Return [x, y] of the center of cell containing provided text 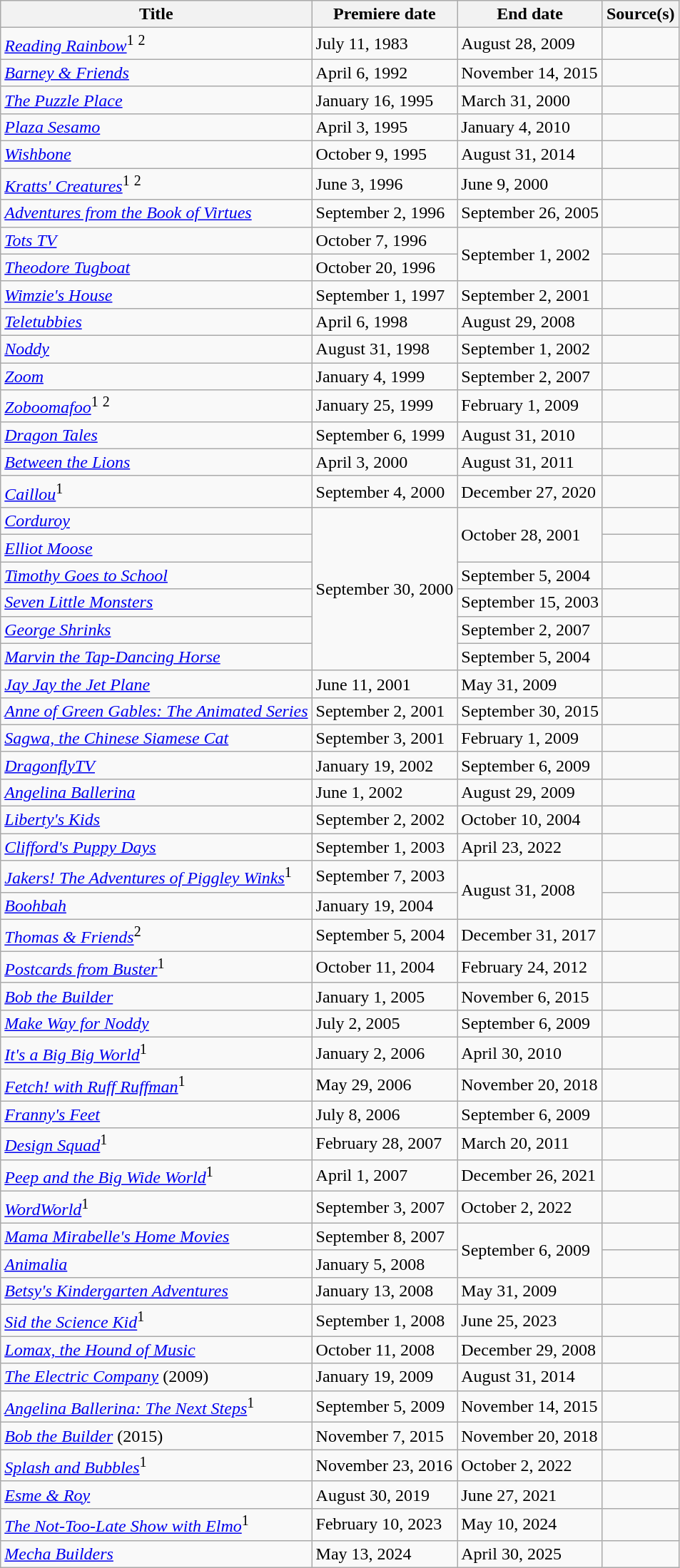
October 11, 2008 [385, 1350]
Boohbah [156, 906]
October 28, 2001 [530, 535]
October 9, 1995 [385, 155]
Teletubbies [156, 322]
February 24, 2012 [530, 967]
April 30, 2025 [530, 1554]
September 7, 2003 [385, 877]
Postcards from Buster1 [156, 967]
Bob the Builder [156, 996]
Premiere date [385, 14]
Corduroy [156, 521]
Jakers! The Adventures of Piggley Winks1 [156, 877]
Mama Mirabelle's Home Movies [156, 1236]
It's a Big Big World1 [156, 1054]
Clifford's Puppy Days [156, 847]
April 3, 2000 [385, 462]
August 28, 2009 [530, 44]
Plaza Sesamo [156, 127]
Timothy Goes to School [156, 575]
March 31, 2000 [530, 100]
Make Way for Noddy [156, 1023]
October 11, 2004 [385, 967]
The Not-Too-Late Show with Elmo1 [156, 1525]
January 1, 2005 [385, 996]
October 7, 1996 [385, 240]
Reading Rainbow1 2 [156, 44]
December 29, 2008 [530, 1350]
November 23, 2016 [385, 1466]
WordWorld1 [156, 1208]
Sid the Science Kid1 [156, 1321]
June 27, 2021 [530, 1495]
September 30, 2000 [385, 589]
August 29, 2009 [530, 792]
August 31, 2010 [530, 435]
November 7, 2015 [385, 1436]
June 3, 1996 [385, 184]
Mecha Builders [156, 1554]
June 1, 2002 [385, 792]
July 8, 2006 [385, 1114]
September 2, 2002 [385, 820]
September 15, 2003 [530, 603]
May 29, 2006 [385, 1085]
September 6, 1999 [385, 435]
May 13, 2024 [385, 1554]
Theodore Tugboat [156, 267]
The Electric Company (2009) [156, 1377]
April 1, 2007 [385, 1175]
Animalia [156, 1264]
Adventures from the Book of Virtues [156, 213]
January 19, 2004 [385, 906]
Source(s) [641, 14]
September 3, 2001 [385, 738]
January 5, 2008 [385, 1264]
April 6, 1992 [385, 73]
September 1, 1997 [385, 294]
Angelina Ballerina: The Next Steps1 [156, 1406]
Splash and Bubbles1 [156, 1466]
January 13, 2008 [385, 1291]
August 31, 2011 [530, 462]
Kratts' Creatures1 2 [156, 184]
September 30, 2015 [530, 711]
Angelina Ballerina [156, 792]
August 29, 2008 [530, 322]
Noddy [156, 349]
September 26, 2005 [530, 213]
Caillou1 [156, 492]
Fetch! with Ruff Ruffman1 [156, 1085]
Tots TV [156, 240]
December 26, 2021 [530, 1175]
December 27, 2020 [530, 492]
January 25, 1999 [385, 406]
August 31, 1998 [385, 349]
August 31, 2008 [530, 890]
Marvin the Tap-Dancing Horse [156, 657]
April 23, 2022 [530, 847]
October 10, 2004 [530, 820]
George Shrinks [156, 630]
June 9, 2000 [530, 184]
September 4, 2000 [385, 492]
Lomax, the Hound of Music [156, 1350]
April 3, 1995 [385, 127]
July 11, 1983 [385, 44]
Design Squad1 [156, 1144]
Zoboomafoo1 2 [156, 406]
February 10, 2023 [385, 1525]
Sagwa, the Chinese Siamese Cat [156, 738]
Jay Jay the Jet Plane [156, 684]
June 11, 2001 [385, 684]
Betsy's Kindergarten Adventures [156, 1291]
Title [156, 14]
End date [530, 14]
September 3, 2007 [385, 1208]
January 4, 1999 [385, 376]
August 30, 2019 [385, 1495]
September 2, 1996 [385, 213]
January 2, 2006 [385, 1054]
May 10, 2024 [530, 1525]
Bob the Builder (2015) [156, 1436]
December 31, 2017 [530, 936]
October 20, 1996 [385, 267]
February 28, 2007 [385, 1144]
July 2, 2005 [385, 1023]
September 8, 2007 [385, 1236]
Elliot Moose [156, 548]
June 25, 2023 [530, 1321]
January 19, 2009 [385, 1377]
Esme & Roy [156, 1495]
Barney & Friends [156, 73]
September 5, 2009 [385, 1406]
Dragon Tales [156, 435]
Wishbone [156, 155]
April 6, 1998 [385, 322]
April 30, 2010 [530, 1054]
Between the Lions [156, 462]
DragonflyTV [156, 765]
Seven Little Monsters [156, 603]
January 16, 1995 [385, 100]
September 1, 2003 [385, 847]
Franny's Feet [156, 1114]
Wimzie's House [156, 294]
Liberty's Kids [156, 820]
Anne of Green Gables: The Animated Series [156, 711]
Thomas & Friends2 [156, 936]
Peep and the Big Wide World1 [156, 1175]
March 20, 2011 [530, 1144]
January 4, 2010 [530, 127]
November 6, 2015 [530, 996]
The Puzzle Place [156, 100]
September 1, 2008 [385, 1321]
January 19, 2002 [385, 765]
Zoom [156, 376]
